Detect which cell encompasses the target text, then output its (x, y) center coordinate. 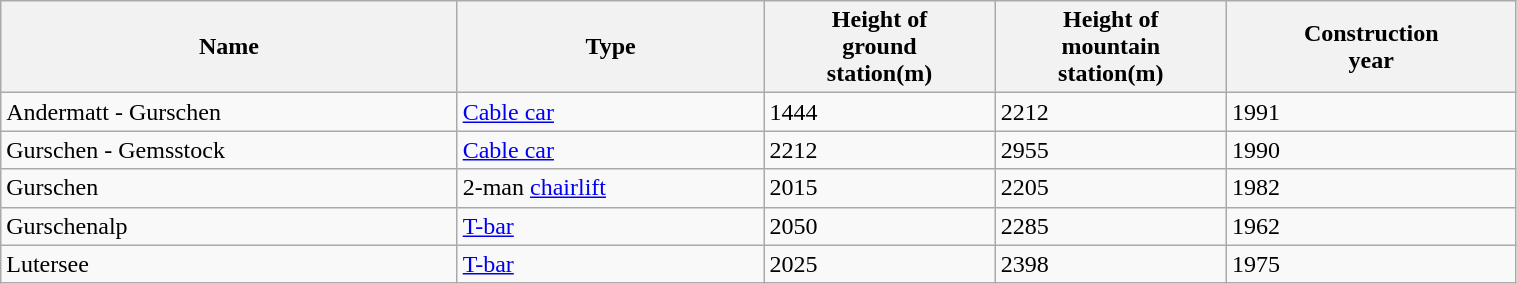
Gurschen (229, 188)
1962 (1371, 226)
2-man chairlift (610, 188)
Gurschen - Gemsstock (229, 150)
Height of ground station(m) (880, 47)
Andermatt - Gurschen (229, 112)
2285 (1110, 226)
2205 (1110, 188)
Name (229, 47)
Construction year (1371, 47)
2015 (880, 188)
2025 (880, 264)
2955 (1110, 150)
1975 (1371, 264)
Gurschenalp (229, 226)
2398 (1110, 264)
Lutersee (229, 264)
1982 (1371, 188)
Type (610, 47)
2050 (880, 226)
Height of mountain station(m) (1110, 47)
1444 (880, 112)
1991 (1371, 112)
1990 (1371, 150)
